Find where the given text appears and provide that cell's center as (x, y) coordinate. 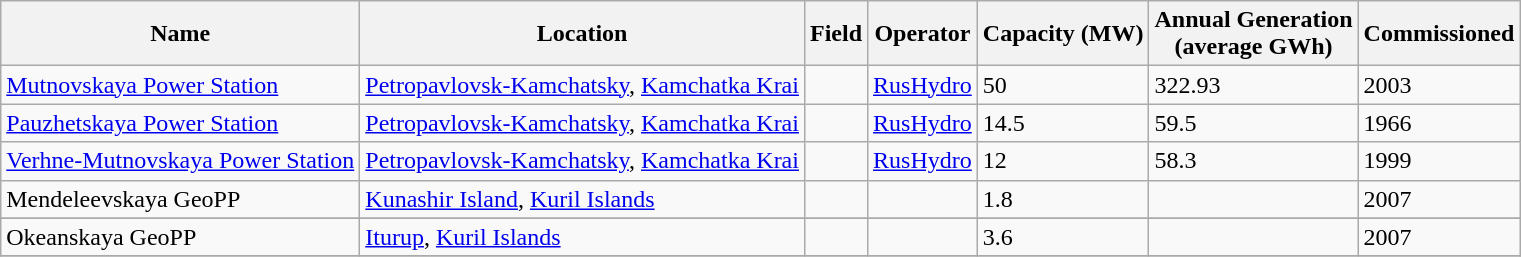
58.3 (1254, 161)
Mutnovskaya Power Station (180, 85)
Annual Generation(average GWh) (1254, 34)
Capacity (MW) (1063, 34)
1999 (1439, 161)
Operator (923, 34)
Okeanskaya GeoPP (180, 237)
Verhne-Mutnovskaya Power Station (180, 161)
12 (1063, 161)
Location (582, 34)
Commissioned (1439, 34)
14.5 (1063, 123)
Iturup, Kuril Islands (582, 237)
Pauzhetskaya Power Station (180, 123)
3.6 (1063, 237)
50 (1063, 85)
Field (836, 34)
59.5 (1254, 123)
Name (180, 34)
2003 (1439, 85)
Mendeleevskaya GeoPP (180, 199)
1966 (1439, 123)
Kunashir Island, Kuril Islands (582, 199)
322.93 (1254, 85)
1.8 (1063, 199)
